Search for the cell housing the specified text and yield its (x, y) center coordinate. 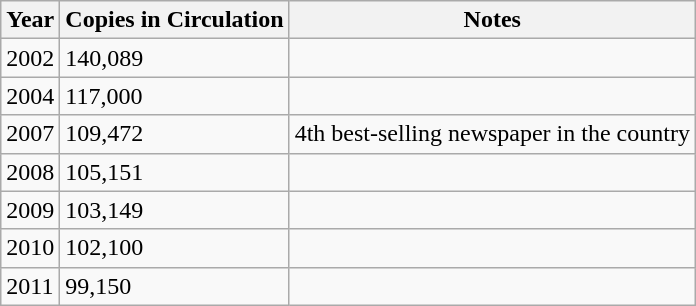
105,151 (174, 172)
99,150 (174, 286)
2008 (30, 172)
140,089 (174, 58)
2011 (30, 286)
117,000 (174, 96)
103,149 (174, 210)
4th best-selling newspaper in the country (492, 134)
2004 (30, 96)
Copies in Circulation (174, 20)
2007 (30, 134)
109,472 (174, 134)
2009 (30, 210)
Year (30, 20)
102,100 (174, 248)
2010 (30, 248)
2002 (30, 58)
Notes (492, 20)
